Return the [x, y] coordinate for the center point of the cell that contains the specified text.  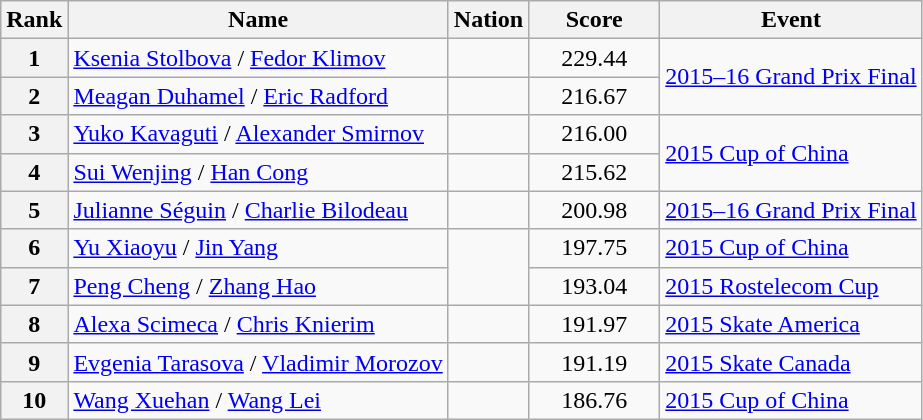
5 [34, 210]
191.19 [594, 362]
Event [791, 20]
Nation [488, 20]
Sui Wenjing / Han Cong [258, 172]
2 [34, 96]
186.76 [594, 400]
10 [34, 400]
Yuko Kavaguti / Alexander Smirnov [258, 134]
Name [258, 20]
193.04 [594, 286]
1 [34, 58]
6 [34, 248]
Ksenia Stolbova / Fedor Klimov [258, 58]
229.44 [594, 58]
Julianne Séguin / Charlie Bilodeau [258, 210]
216.67 [594, 96]
Rank [34, 20]
191.97 [594, 324]
7 [34, 286]
197.75 [594, 248]
9 [34, 362]
Wang Xuehan / Wang Lei [258, 400]
Yu Xiaoyu / Jin Yang [258, 248]
215.62 [594, 172]
Score [594, 20]
Evgenia Tarasova / Vladimir Morozov [258, 362]
Meagan Duhamel / Eric Radford [258, 96]
Peng Cheng / Zhang Hao [258, 286]
4 [34, 172]
3 [34, 134]
200.98 [594, 210]
8 [34, 324]
2015 Skate America [791, 324]
2015 Rostelecom Cup [791, 286]
Alexa Scimeca / Chris Knierim [258, 324]
216.00 [594, 134]
2015 Skate Canada [791, 362]
